Provide the [X, Y] coordinate of the cell's center where the given text is located.  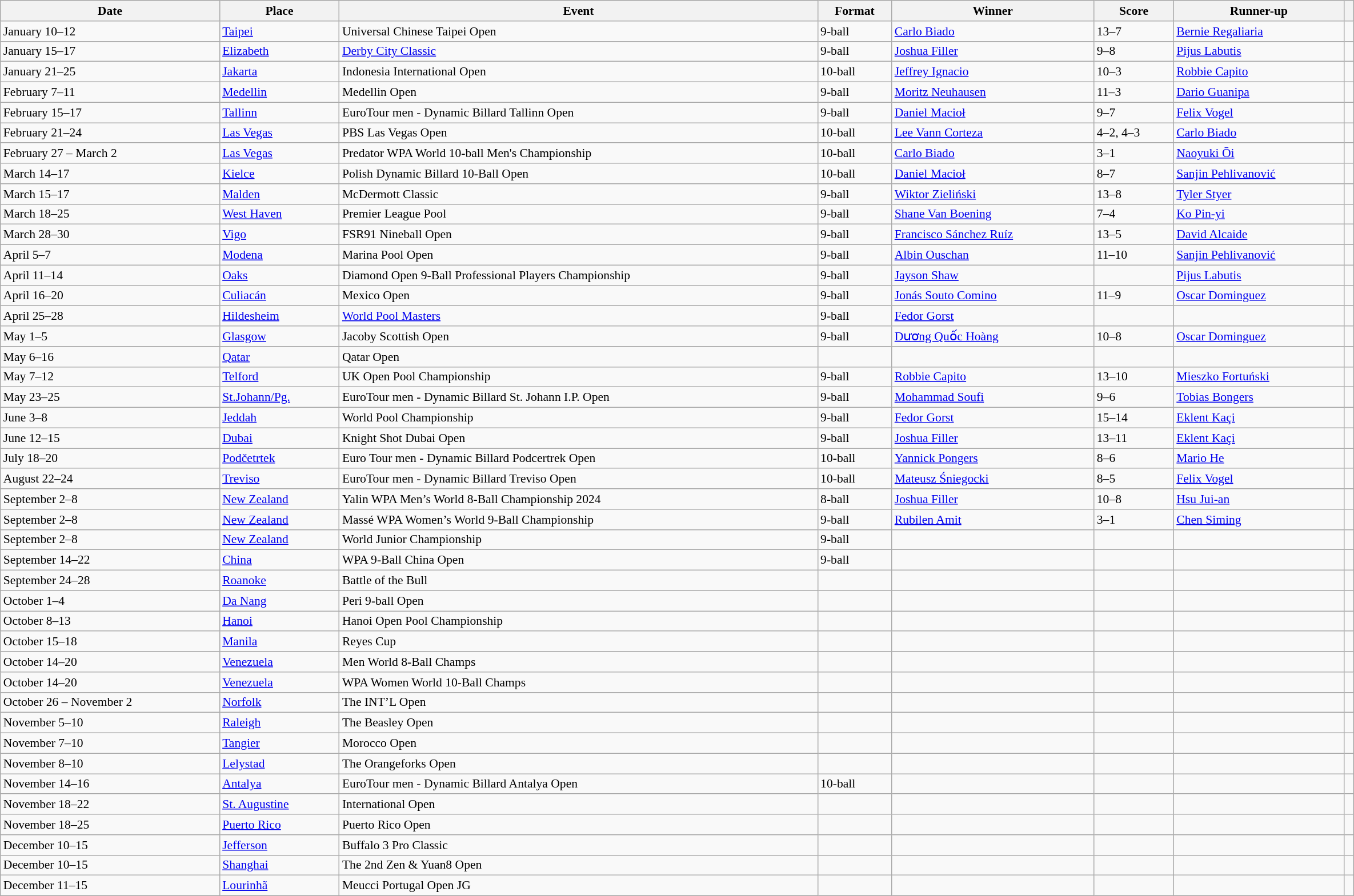
Jeddah [279, 418]
Chen Siming [1259, 520]
Buffalo 3 Pro Classic [578, 845]
9–6 [1133, 397]
Qatar Open [578, 357]
Jacoby Scottish Open [578, 336]
April 5–7 [110, 255]
8–7 [1133, 174]
Elizabeth [279, 51]
Dubai [279, 438]
10–3 [1133, 72]
Modena [279, 255]
March 28–30 [110, 235]
The INT’L Open [578, 702]
September 14–22 [110, 560]
Dương Quốc Hoàng [993, 336]
PBS Las Vegas Open [578, 133]
4–2, 4–3 [1133, 133]
Universal Chinese Taipei Open [578, 31]
Francisco Sánchez Ruíz [993, 235]
April 16–20 [110, 296]
West Haven [279, 214]
WPA Women World 10-Ball Champs [578, 682]
Predator WPA World 10-ball Men's Championship [578, 154]
Yalin WPA Men’s World 8-Ball Championship 2024 [578, 499]
Derby City Classic [578, 51]
November 7–10 [110, 744]
7–4 [1133, 214]
November 5–10 [110, 723]
Lelystad [279, 764]
Runner-up [1259, 11]
June 3–8 [110, 418]
Glasgow [279, 336]
Hsu Jui-an [1259, 499]
International Open [578, 805]
November 14–16 [110, 784]
Tobias Bongers [1259, 397]
8–5 [1133, 479]
11–9 [1133, 296]
Euro Tour men - Dynamic Billard Podcertrek Open [578, 459]
Hanoi [279, 621]
Oaks [279, 275]
Indonesia International Open [578, 72]
January 21–25 [110, 72]
Hanoi Open Pool Championship [578, 621]
Raleigh [279, 723]
Mexico Open [578, 296]
Yannick Pongers [993, 459]
April 25–28 [110, 316]
McDermott Classic [578, 194]
FSR91 Nineball Open [578, 235]
EuroTour men - Dynamic Billard Antalya Open [578, 784]
Peri 9-ball Open [578, 601]
Knight Shot Dubai Open [578, 438]
Shanghai [279, 865]
13–11 [1133, 438]
Tallinn [279, 112]
Tyler Styer [1259, 194]
8-ball [855, 499]
Date [110, 11]
Meucci Portugal Open JG [578, 886]
The Beasley Open [578, 723]
February 27 – March 2 [110, 154]
WPA 9-Ball China Open [578, 560]
March 18–25 [110, 214]
February 21–24 [110, 133]
Rubilen Amit [993, 520]
Mieszko Fortuński [1259, 377]
EuroTour men - Dynamic Billard Treviso Open [578, 479]
11–3 [1133, 93]
World Junior Championship [578, 540]
13–10 [1133, 377]
December 11–15 [110, 886]
The 2nd Zen & Yuan8 Open [578, 865]
St.Johann/Pg. [279, 397]
Albin Ouschan [993, 255]
Qatar [279, 357]
February 7–11 [110, 93]
Culiacán [279, 296]
Puerto Rico Open [578, 825]
Malden [279, 194]
13–8 [1133, 194]
Medellin [279, 93]
The Orangeforks Open [578, 764]
EuroTour men - Dynamic Billard Tallinn Open [578, 112]
February 15–17 [110, 112]
January 15–17 [110, 51]
May 7–12 [110, 377]
Vigo [279, 235]
Naoyuki Ōi [1259, 154]
Polish Dynamic Billard 10-Ball Open [578, 174]
Lourinhã [279, 886]
Bernie Regaliaria [1259, 31]
July 18–20 [110, 459]
October 8–13 [110, 621]
Treviso [279, 479]
13–5 [1133, 235]
Winner [993, 11]
Premier League Pool [578, 214]
8–6 [1133, 459]
April 11–14 [110, 275]
China [279, 560]
Puerto Rico [279, 825]
October 1–4 [110, 601]
Dario Guanipa [1259, 93]
January 10–12 [110, 31]
March 15–17 [110, 194]
May 6–16 [110, 357]
Jefferson [279, 845]
Roanoke [279, 581]
Telford [279, 377]
Marina Pool Open [578, 255]
11–10 [1133, 255]
Jakarta [279, 72]
Shane Van Boening [993, 214]
Score [1133, 11]
Diamond Open 9-Ball Professional Players Championship [578, 275]
Tangier [279, 744]
September 24–28 [110, 581]
9–7 [1133, 112]
UK Open Pool Championship [578, 377]
Kielce [279, 174]
Podčetrtek [279, 459]
November 18–22 [110, 805]
Men World 8-Ball Champs [578, 662]
Event [578, 11]
13–7 [1133, 31]
9–8 [1133, 51]
St. Augustine [279, 805]
Massé WPA Women’s World 9-Ball Championship [578, 520]
World Pool Championship [578, 418]
May 1–5 [110, 336]
Moritz Neuhausen [993, 93]
Jeffrey Ignacio [993, 72]
August 22–24 [110, 479]
Mateusz Śniegocki [993, 479]
EuroTour men - Dynamic Billard St. Johann I.P. Open [578, 397]
Mohammad Soufi [993, 397]
June 12–15 [110, 438]
Jonás Souto Comino [993, 296]
Mario He [1259, 459]
15–14 [1133, 418]
November 8–10 [110, 764]
Norfolk [279, 702]
Reyes Cup [578, 642]
Place [279, 11]
Lee Vann Corteza [993, 133]
Taipei [279, 31]
Manila [279, 642]
David Alcaide [1259, 235]
May 23–25 [110, 397]
Da Nang [279, 601]
October 15–18 [110, 642]
World Pool Masters [578, 316]
Hildesheim [279, 316]
Jayson Shaw [993, 275]
Morocco Open [578, 744]
Medellin Open [578, 93]
Battle of the Bull [578, 581]
Format [855, 11]
Antalya [279, 784]
Ko Pin-yi [1259, 214]
October 26 – November 2 [110, 702]
March 14–17 [110, 174]
Wiktor Zieliński [993, 194]
November 18–25 [110, 825]
